Provide the (X, Y) coordinate of the cell's center where the given text is located.  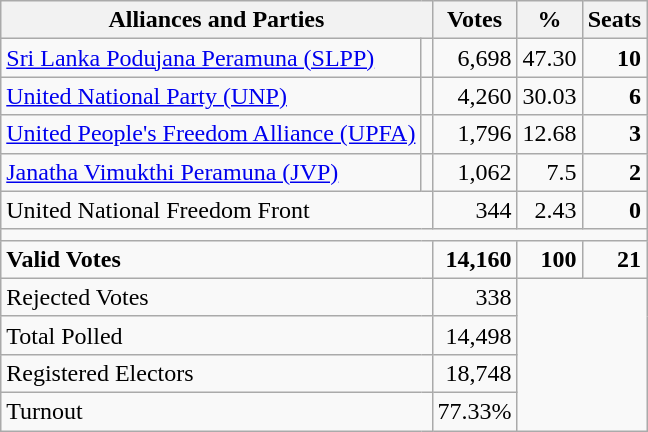
Rejected Votes (216, 297)
Turnout (216, 411)
4,260 (474, 96)
Votes (474, 20)
% (550, 20)
United National Freedom Front (216, 210)
10 (614, 58)
Sri Lanka Podujana Peramuna (SLPP) (211, 58)
21 (614, 259)
14,498 (474, 335)
1,796 (474, 134)
Seats (614, 20)
6 (614, 96)
77.33% (474, 411)
2.43 (550, 210)
7.5 (550, 172)
3 (614, 134)
12.68 (550, 134)
Janatha Vimukthi Peramuna (JVP) (211, 172)
344 (474, 210)
Alliances and Parties (216, 20)
14,160 (474, 259)
2 (614, 172)
Registered Electors (216, 373)
United National Party (UNP) (211, 96)
United People's Freedom Alliance (UPFA) (211, 134)
Total Polled (216, 335)
338 (474, 297)
Valid Votes (216, 259)
18,748 (474, 373)
30.03 (550, 96)
47.30 (550, 58)
6,698 (474, 58)
1,062 (474, 172)
100 (550, 259)
0 (614, 210)
